Search for the cell housing the specified text and yield its (X, Y) center coordinate. 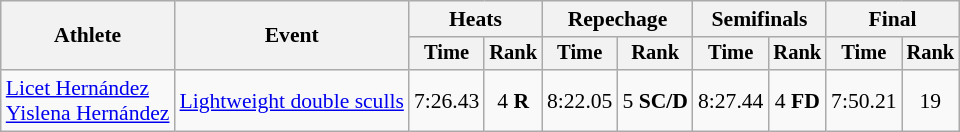
4 FD (797, 100)
19 (931, 100)
8:27.44 (730, 100)
Licet HernándezYislena Hernández (88, 100)
4 R (513, 100)
Event (292, 36)
Semifinals (760, 19)
Heats (476, 19)
5 SC/D (655, 100)
Athlete (88, 36)
7:50.21 (864, 100)
Final (892, 19)
Repechage (618, 19)
7:26.43 (446, 100)
Lightweight double sculls (292, 100)
8:22.05 (580, 100)
